Identify which cell holds the provided text, then report its [X, Y] central coordinate. 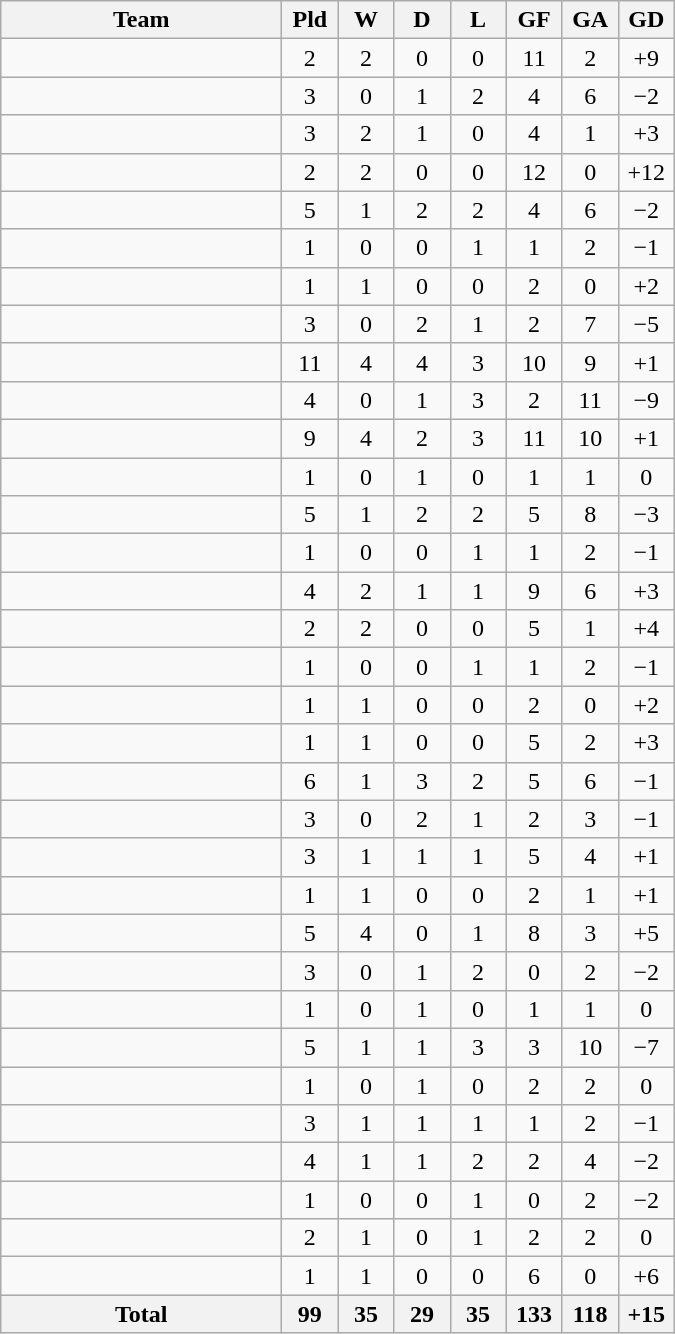
+4 [646, 629]
GF [534, 20]
Total [142, 1314]
−5 [646, 324]
W [366, 20]
D [422, 20]
99 [310, 1314]
GD [646, 20]
+9 [646, 58]
+5 [646, 933]
−3 [646, 515]
+15 [646, 1314]
GA [590, 20]
−7 [646, 1047]
+6 [646, 1276]
12 [534, 172]
+12 [646, 172]
7 [590, 324]
118 [590, 1314]
Team [142, 20]
−9 [646, 400]
29 [422, 1314]
L [478, 20]
133 [534, 1314]
Pld [310, 20]
